Extract the (X, Y) coordinate from the center of the cell holding the provided text.  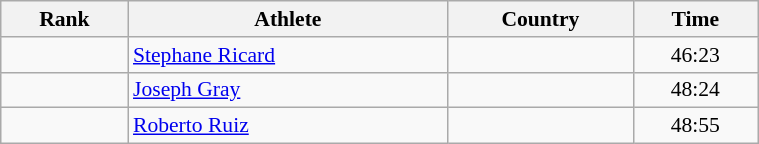
Stephane Ricard (288, 55)
Rank (64, 19)
Roberto Ruiz (288, 126)
Time (696, 19)
48:24 (696, 90)
Athlete (288, 19)
Joseph Gray (288, 90)
46:23 (696, 55)
Country (540, 19)
48:55 (696, 126)
